Locate the cell with the specified text and output its [x, y] center coordinate. 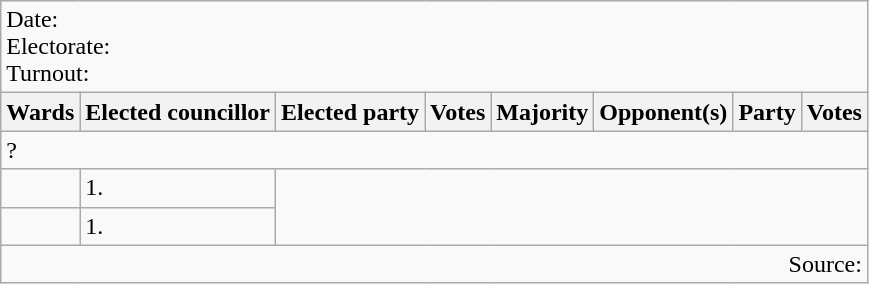
Opponent(s) [664, 112]
Elected councillor [178, 112]
Majority [542, 112]
Wards [40, 112]
Elected party [350, 112]
Party [767, 112]
Date: Electorate: Turnout: [434, 47]
? [434, 150]
Source: [434, 264]
